Output the [X, Y] coordinate of the center of the cell containing the given text.  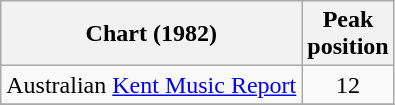
Peakposition [348, 34]
Chart (1982) [152, 34]
12 [348, 85]
Australian Kent Music Report [152, 85]
